For the text-containing cell, return its midpoint in (X, Y) coordinate format. 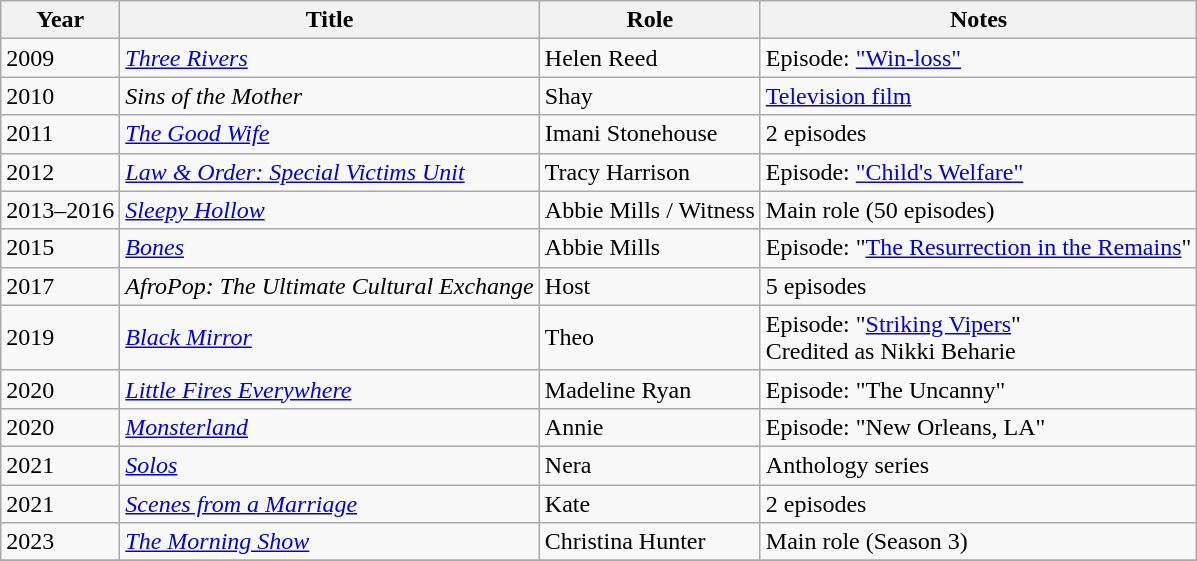
Annie (650, 427)
Sins of the Mother (330, 96)
Episode: "Striking Vipers"Credited as Nikki Beharie (978, 338)
Television film (978, 96)
Law & Order: Special Victims Unit (330, 172)
Role (650, 20)
2017 (60, 286)
Solos (330, 465)
The Morning Show (330, 542)
Theo (650, 338)
Tracy Harrison (650, 172)
Sleepy Hollow (330, 210)
Host (650, 286)
The Good Wife (330, 134)
Anthology series (978, 465)
AfroPop: The Ultimate Cultural Exchange (330, 286)
Shay (650, 96)
Main role (50 episodes) (978, 210)
2013–2016 (60, 210)
Episode: "Child's Welfare" (978, 172)
Episode: "Win-loss" (978, 58)
2010 (60, 96)
Notes (978, 20)
2011 (60, 134)
2012 (60, 172)
Madeline Ryan (650, 389)
Helen Reed (650, 58)
Episode: "New Orleans, LA" (978, 427)
Abbie Mills / Witness (650, 210)
Nera (650, 465)
5 episodes (978, 286)
Episode: "The Uncanny" (978, 389)
Year (60, 20)
Black Mirror (330, 338)
2023 (60, 542)
Scenes from a Marriage (330, 503)
2009 (60, 58)
Christina Hunter (650, 542)
Kate (650, 503)
Bones (330, 248)
Imani Stonehouse (650, 134)
Title (330, 20)
Three Rivers (330, 58)
Monsterland (330, 427)
Main role (Season 3) (978, 542)
Little Fires Everywhere (330, 389)
2015 (60, 248)
2019 (60, 338)
Abbie Mills (650, 248)
Episode: "The Resurrection in the Remains" (978, 248)
